For the text-containing cell, return its midpoint in [X, Y] coordinate format. 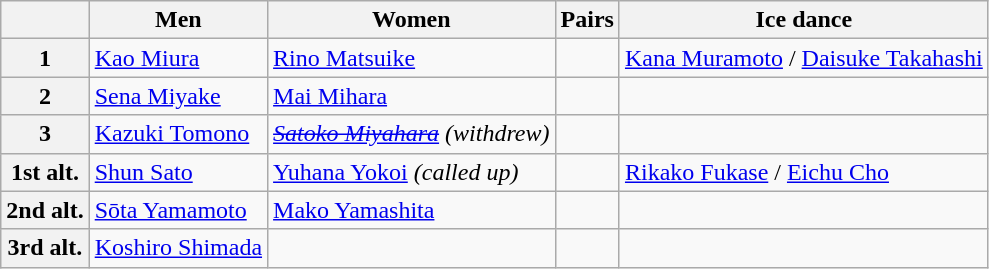
Women [412, 20]
Mai Mihara [412, 96]
Kana Muramoto / Daisuke Takahashi [804, 58]
Ice dance [804, 20]
Sōta Yamamoto [178, 210]
Pairs [587, 20]
Kazuki Tomono [178, 134]
Satoko Miyahara (withdrew) [412, 134]
Rino Matsuike [412, 58]
3 [45, 134]
Men [178, 20]
Shun Sato [178, 172]
1 [45, 58]
Koshiro Shimada [178, 248]
2nd alt. [45, 210]
Sena Miyake [178, 96]
Yuhana Yokoi (called up) [412, 172]
Rikako Fukase / Eichu Cho [804, 172]
Mako Yamashita [412, 210]
Kao Miura [178, 58]
3rd alt. [45, 248]
2 [45, 96]
1st alt. [45, 172]
